Provide the (x, y) coordinate of the cell's center where the given text is located.  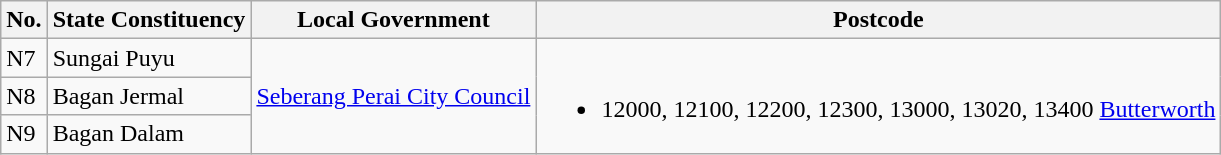
Bagan Dalam (149, 134)
N7 (24, 58)
Local Government (394, 20)
Postcode (878, 20)
Seberang Perai City Council (394, 96)
State Constituency (149, 20)
N9 (24, 134)
No. (24, 20)
Sungai Puyu (149, 58)
Bagan Jermal (149, 96)
N8 (24, 96)
12000, 12100, 12200, 12300, 13000, 13020, 13400 Butterworth (878, 96)
